Detect which cell encompasses the target text, then output its (x, y) center coordinate. 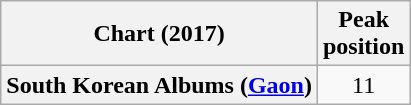
South Korean Albums (Gaon) (160, 85)
Peakposition (363, 34)
Chart (2017) (160, 34)
11 (363, 85)
